From the cell containing the given text, extract its center point as [x, y] coordinate. 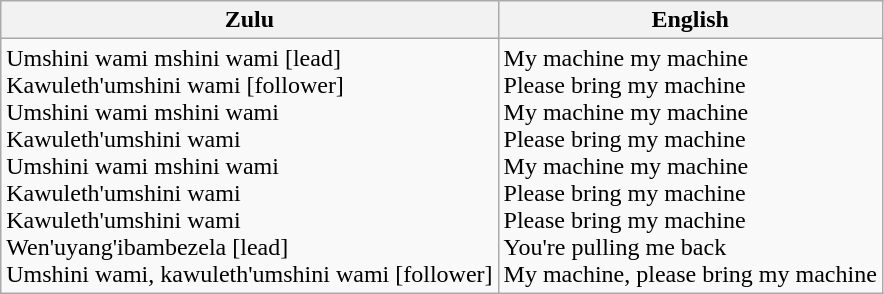
Zulu [250, 20]
English [690, 20]
